From the cell containing the given text, extract its center point as (X, Y) coordinate. 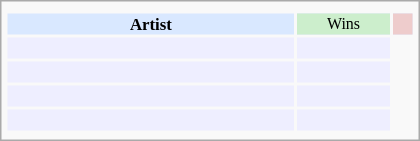
Wins (344, 24)
Artist (151, 24)
